Search for the cell housing the specified text and yield its (x, y) center coordinate. 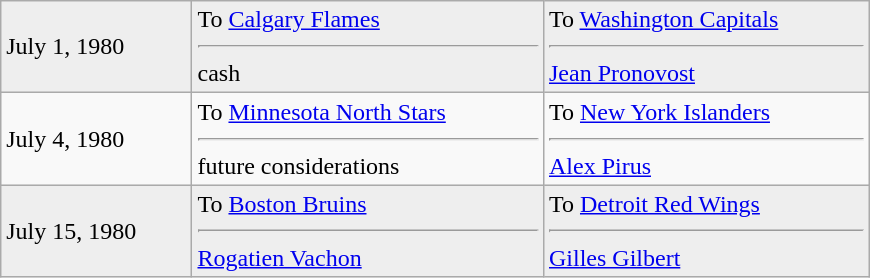
To Detroit Red WingsGilles Gilbert (706, 231)
July 1, 1980 (96, 47)
To New York IslandersAlex Pirus (706, 139)
To Boston BruinsRogatien Vachon (368, 231)
To Minnesota North Starsfuture considerations (368, 139)
To Washington CapitalsJean Pronovost (706, 47)
To Calgary Flamescash (368, 47)
July 4, 1980 (96, 139)
July 15, 1980 (96, 231)
